Detect which cell encompasses the target text, then output its [x, y] center coordinate. 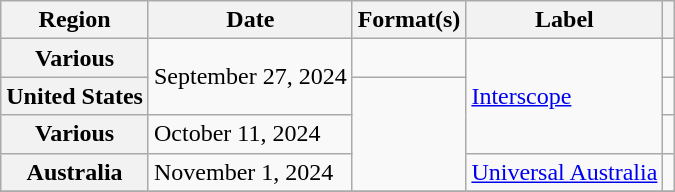
Label [564, 20]
United States [75, 96]
Australia [75, 172]
Interscope [564, 96]
November 1, 2024 [250, 172]
Region [75, 20]
Format(s) [409, 20]
September 27, 2024 [250, 77]
Universal Australia [564, 172]
October 11, 2024 [250, 134]
Date [250, 20]
